Determine the [X, Y] coordinate at the center of the cell enclosing the given text.  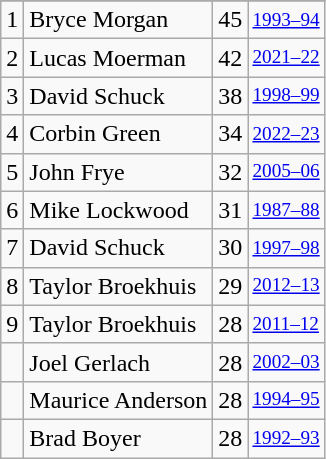
2012–13 [286, 286]
1994–95 [286, 400]
2002–03 [286, 362]
1998–99 [286, 96]
31 [230, 210]
38 [230, 96]
Corbin Green [118, 134]
2 [12, 58]
Maurice Anderson [118, 400]
2022–23 [286, 134]
34 [230, 134]
1987–88 [286, 210]
2005–06 [286, 172]
32 [230, 172]
John Frye [118, 172]
45 [230, 20]
7 [12, 248]
8 [12, 286]
1992–93 [286, 438]
1993–94 [286, 20]
2021–22 [286, 58]
29 [230, 286]
2011–12 [286, 324]
5 [12, 172]
Brad Boyer [118, 438]
1 [12, 20]
Lucas Moerman [118, 58]
6 [12, 210]
Bryce Morgan [118, 20]
42 [230, 58]
Mike Lockwood [118, 210]
Joel Gerlach [118, 362]
3 [12, 96]
30 [230, 248]
1997–98 [286, 248]
4 [12, 134]
9 [12, 324]
